Detect which cell encompasses the target text, then output its (x, y) center coordinate. 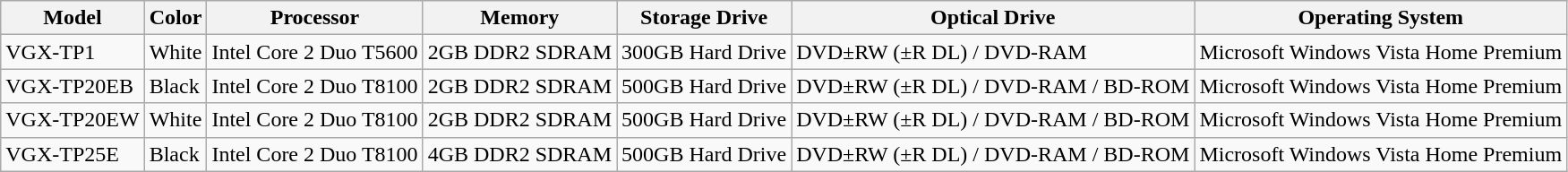
4GB DDR2 SDRAM (519, 154)
Memory (519, 18)
Storage Drive (704, 18)
VGX-TP20EB (73, 86)
Processor (315, 18)
Color (176, 18)
Optical Drive (993, 18)
VGX-TP25E (73, 154)
VGX-TP20EW (73, 120)
300GB Hard Drive (704, 52)
Model (73, 18)
DVD±RW (±R DL) / DVD-RAM (993, 52)
Operating System (1381, 18)
Intel Core 2 Duo T5600 (315, 52)
VGX-TP1 (73, 52)
